Scan for the cell matching the given text and deliver its [x, y] coordinate at center. 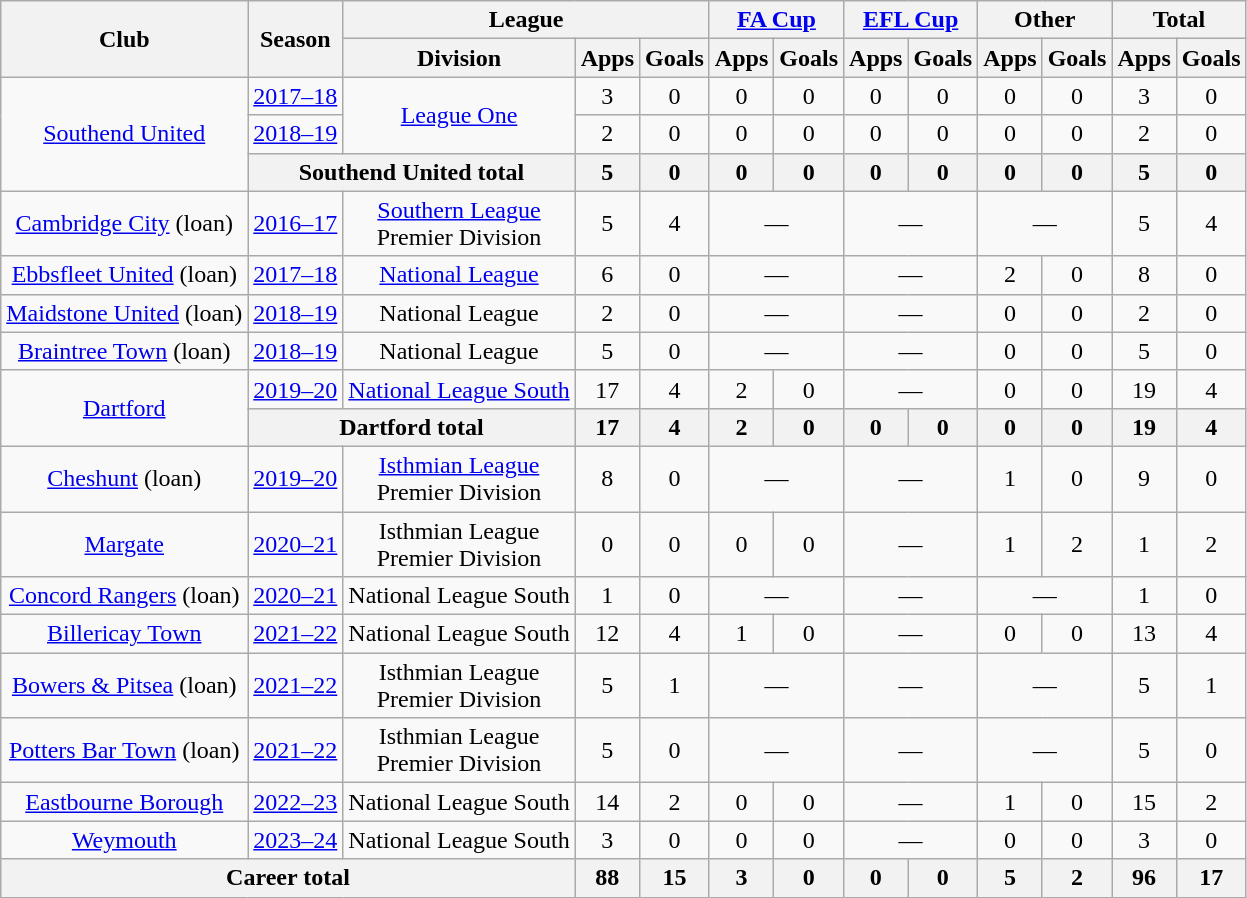
96 [1144, 878]
Season [296, 39]
12 [607, 634]
Dartford [124, 408]
2022–23 [296, 802]
EFL Cup [911, 20]
Other [1045, 20]
Margate [124, 544]
Bowers & Pitsea (loan) [124, 686]
FA Cup [776, 20]
13 [1144, 634]
Potters Bar Town (loan) [124, 750]
Cambridge City (loan) [124, 224]
League [526, 20]
Career total [288, 878]
88 [607, 878]
Ebbsfleet United (loan) [124, 275]
9 [1144, 478]
Braintree Town (loan) [124, 351]
2023–24 [296, 840]
Dartford total [412, 427]
Southend United total [412, 172]
Southend United [124, 134]
Maidstone United (loan) [124, 313]
Eastbourne Borough [124, 802]
Total [1179, 20]
Concord Rangers (loan) [124, 596]
Cheshunt (loan) [124, 478]
Southern LeaguePremier Division [459, 224]
14 [607, 802]
Club [124, 39]
2016–17 [296, 224]
Weymouth [124, 840]
League One [459, 115]
Billericay Town [124, 634]
Division [459, 58]
6 [607, 275]
